Identify which cell holds the provided text, then report its [X, Y] central coordinate. 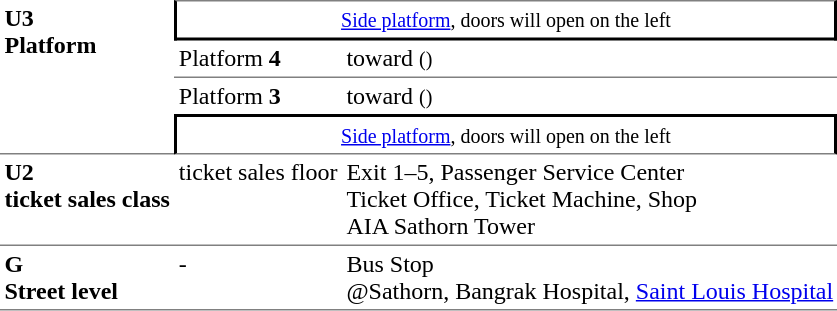
Platform 4 [258, 59]
- [258, 278]
GStreet level [87, 278]
U3Platform [87, 77]
Platform 3 [258, 96]
U2ticket sales class [87, 200]
ticket sales floor [258, 200]
